Search for the cell housing the specified text and yield its [x, y] center coordinate. 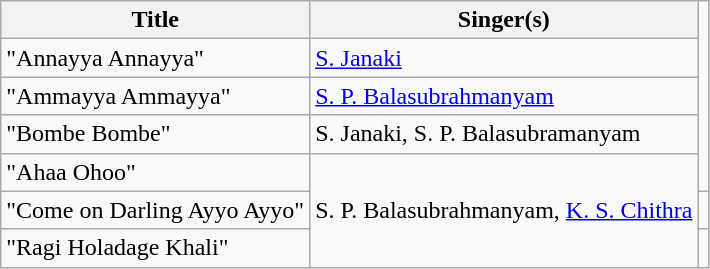
"Annayya Annayya" [156, 58]
S. P. Balasubrahmanyam [504, 96]
Singer(s) [504, 20]
S. Janaki, S. P. Balasubramanyam [504, 134]
S. P. Balasubrahmanyam, K. S. Chithra [504, 210]
"Bombe Bombe" [156, 134]
"Come on Darling Ayyo Ayyo" [156, 210]
"Ahaa Ohoo" [156, 172]
S. Janaki [504, 58]
Title [156, 20]
"Ammayya Ammayya" [156, 96]
"Ragi Holadage Khali" [156, 248]
